Identify which cell holds the provided text, then report its [x, y] central coordinate. 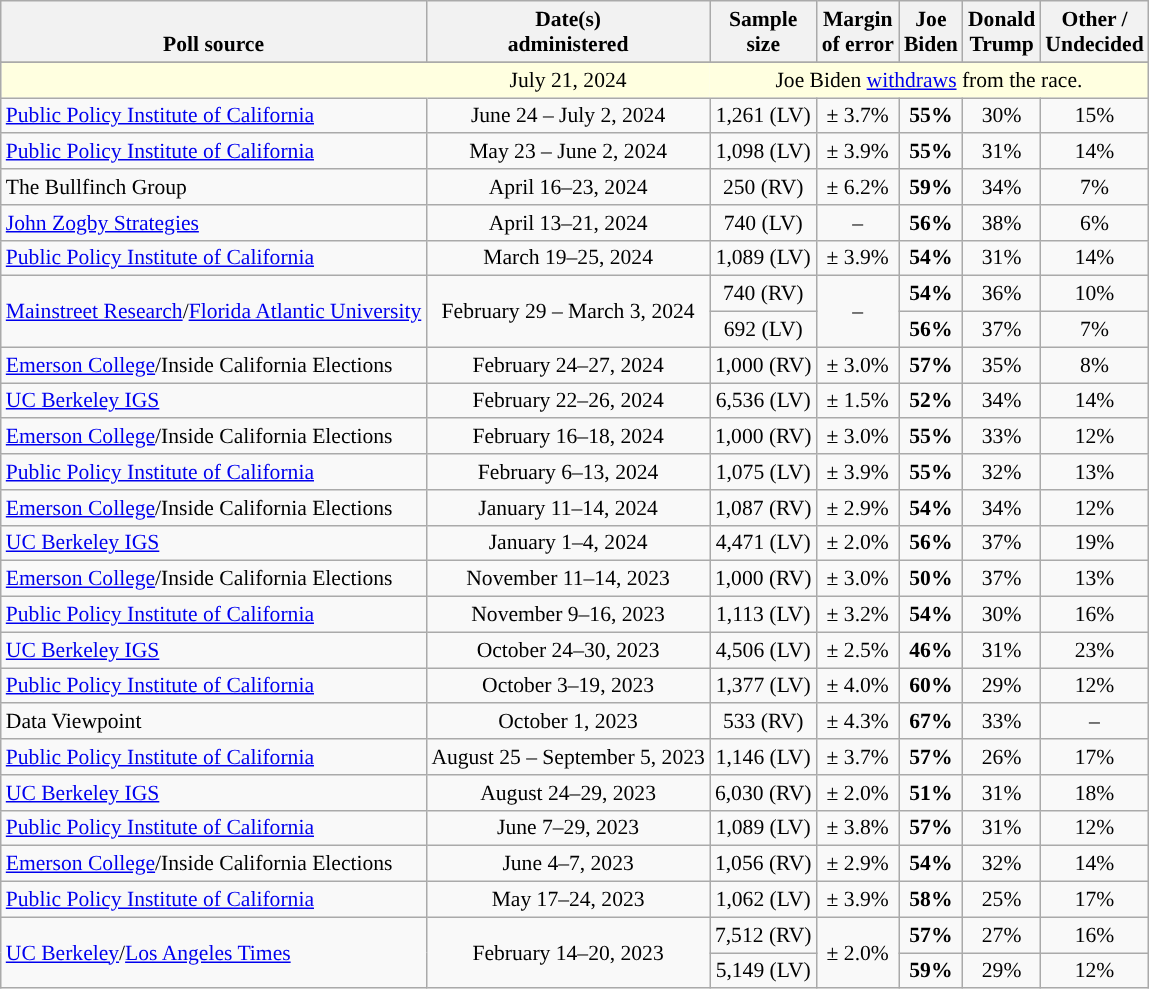
58% [931, 900]
± 2.5% [858, 650]
35% [1002, 365]
8% [1094, 365]
4,471 (LV) [764, 543]
Joe Biden withdraws from the race. [930, 80]
36% [1002, 294]
June 7–29, 2023 [568, 828]
25% [1002, 900]
John Zogby Strategies [214, 223]
6% [1094, 223]
October 24–30, 2023 [568, 650]
10% [1094, 294]
51% [931, 793]
June 4–7, 2023 [568, 864]
March 19–25, 2024 [568, 258]
± 3.2% [858, 615]
January 11–14, 2024 [568, 508]
250 (RV) [764, 187]
6,536 (LV) [764, 401]
5,149 (LV) [764, 971]
UC Berkeley/Los Angeles Times [214, 952]
1,098 (LV) [764, 152]
May 23 – June 2, 2024 [568, 152]
January 1–4, 2024 [568, 543]
April 16–23, 2024 [568, 187]
1,261 (LV) [764, 116]
Poll source [214, 32]
JoeBiden [931, 32]
1,113 (LV) [764, 615]
Other /Undecided [1094, 32]
October 3–19, 2023 [568, 686]
± 4.0% [858, 686]
50% [931, 579]
740 (LV) [764, 223]
± 6.2% [858, 187]
692 (LV) [764, 330]
1,146 (LV) [764, 757]
June 24 – July 2, 2024 [568, 116]
February 22–26, 2024 [568, 401]
740 (RV) [764, 294]
DonaldTrump [1002, 32]
Marginof error [858, 32]
February 6–13, 2024 [568, 472]
27% [1002, 935]
Mainstreet Research/Florida Atlantic University [214, 312]
38% [1002, 223]
533 (RV) [764, 722]
July 21, 2024 [568, 80]
April 13–21, 2024 [568, 223]
15% [1094, 116]
1,087 (RV) [764, 508]
1,377 (LV) [764, 686]
46% [931, 650]
67% [931, 722]
Data Viewpoint [214, 722]
November 11–14, 2023 [568, 579]
± 3.8% [858, 828]
August 24–29, 2023 [568, 793]
February 16–18, 2024 [568, 437]
60% [931, 686]
Date(s)administered [568, 32]
52% [931, 401]
18% [1094, 793]
October 1, 2023 [568, 722]
February 29 – March 3, 2024 [568, 312]
± 1.5% [858, 401]
May 17–24, 2023 [568, 900]
1,062 (LV) [764, 900]
19% [1094, 543]
1,056 (RV) [764, 864]
± 4.3% [858, 722]
August 25 – September 5, 2023 [568, 757]
26% [1002, 757]
23% [1094, 650]
Samplesize [764, 32]
1,075 (LV) [764, 472]
February 14–20, 2023 [568, 952]
4,506 (LV) [764, 650]
The Bullfinch Group [214, 187]
6,030 (RV) [764, 793]
7,512 (RV) [764, 935]
November 9–16, 2023 [568, 615]
February 24–27, 2024 [568, 365]
